Scan for the cell matching the given text and deliver its (x, y) coordinate at center. 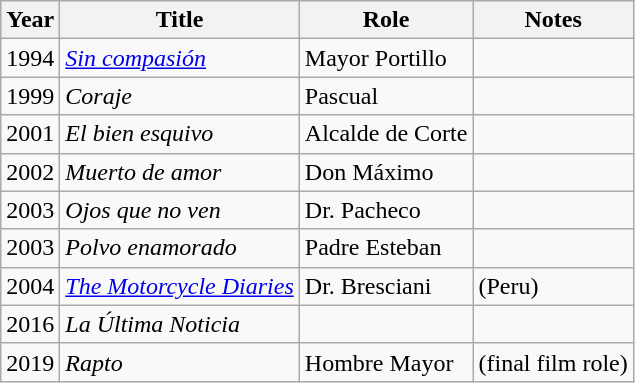
Polvo enamorado (180, 248)
El bien esquivo (180, 134)
2004 (30, 286)
Don Máximo (386, 172)
Hombre Mayor (386, 362)
Title (180, 20)
Sin compasión (180, 58)
Rapto (180, 362)
Mayor Portillo (386, 58)
Pascual (386, 96)
The Motorcycle Diaries (180, 286)
(Peru) (553, 286)
Notes (553, 20)
Padre Esteban (386, 248)
Alcalde de Corte (386, 134)
Ojos que no ven (180, 210)
Role (386, 20)
Dr. Bresciani (386, 286)
La Última Noticia (180, 324)
2016 (30, 324)
2002 (30, 172)
1994 (30, 58)
1999 (30, 96)
(final film role) (553, 362)
2001 (30, 134)
Coraje (180, 96)
Muerto de amor (180, 172)
2019 (30, 362)
Dr. Pacheco (386, 210)
Year (30, 20)
